Detect which cell encompasses the target text, then output its (x, y) center coordinate. 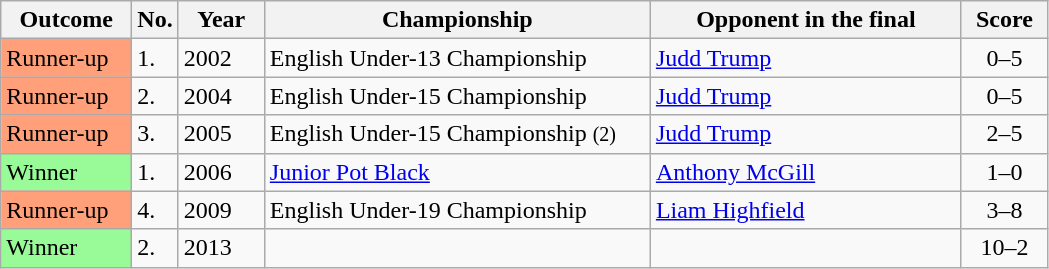
English Under-15 Championship (2) (457, 134)
Year (221, 20)
3. (155, 134)
2005 (221, 134)
English Under-13 Championship (457, 58)
2013 (221, 248)
2004 (221, 96)
Championship (457, 20)
English Under-15 Championship (457, 96)
2–5 (1004, 134)
No. (155, 20)
10–2 (1004, 248)
2002 (221, 58)
Opponent in the final (806, 20)
Junior Pot Black (457, 172)
Outcome (66, 20)
English Under-19 Championship (457, 210)
Anthony McGill (806, 172)
2006 (221, 172)
3–8 (1004, 210)
1–0 (1004, 172)
4. (155, 210)
Liam Highfield (806, 210)
2009 (221, 210)
Score (1004, 20)
